Output the [x, y] coordinate of the center of the cell containing the given text.  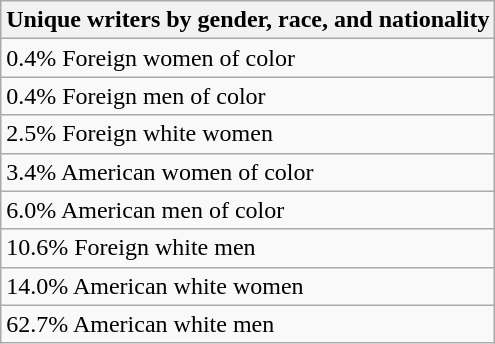
6.0% American men of color [248, 210]
0.4% Foreign men of color [248, 96]
0.4% Foreign women of color [248, 58]
62.7% American white men [248, 324]
Unique writers by gender, race, and nationality [248, 20]
14.0% American white women [248, 286]
3.4% American women of color [248, 172]
10.6% Foreign white men [248, 248]
2.5% Foreign white women [248, 134]
